Detect which cell encompasses the target text, then output its [x, y] center coordinate. 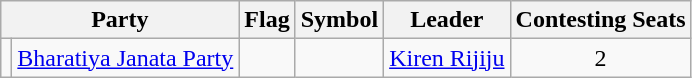
2 [600, 58]
Flag [267, 20]
Leader [447, 20]
Party [120, 20]
Kiren Rijiju [447, 58]
Symbol [339, 20]
Bharatiya Janata Party [126, 58]
Contesting Seats [600, 20]
